Return the (X, Y) coordinate for the center point of the cell that contains the specified text.  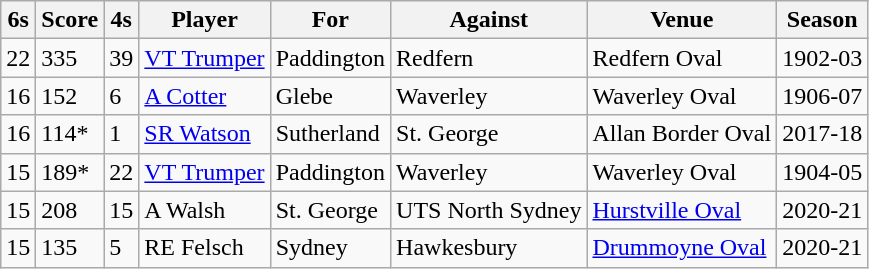
Allan Border Oval (682, 134)
For (330, 20)
39 (122, 58)
Hawkesbury (489, 248)
Sydney (330, 248)
Against (489, 20)
Glebe (330, 96)
189* (70, 172)
1904-05 (822, 172)
A Cotter (204, 96)
2017-18 (822, 134)
1 (122, 134)
Redfern (489, 58)
1902-03 (822, 58)
Redfern Oval (682, 58)
Drummoyne Oval (682, 248)
114* (70, 134)
SR Watson (204, 134)
Season (822, 20)
4s (122, 20)
6 (122, 96)
5 (122, 248)
A Walsh (204, 210)
135 (70, 248)
208 (70, 210)
Venue (682, 20)
335 (70, 58)
UTS North Sydney (489, 210)
Hurstville Oval (682, 210)
Player (204, 20)
RE Felsch (204, 248)
Score (70, 20)
152 (70, 96)
Sutherland (330, 134)
6s (18, 20)
1906-07 (822, 96)
